Output the (x, y) coordinate of the center of the cell containing the given text.  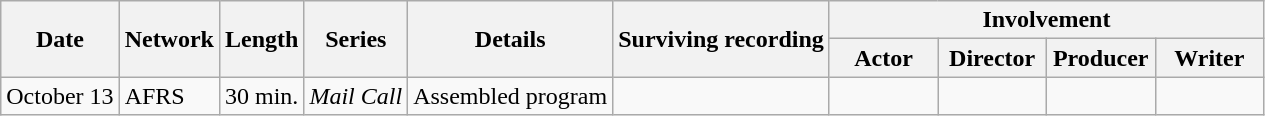
Producer (1100, 58)
AFRS (169, 96)
Actor (884, 58)
Date (60, 39)
October 13 (60, 96)
30 min. (261, 96)
Length (261, 39)
Mail Call (356, 96)
Surviving recording (722, 39)
Assembled program (510, 96)
Writer (1210, 58)
Director (992, 58)
Details (510, 39)
Series (356, 39)
Network (169, 39)
Involvement (1046, 20)
